Detect which cell encompasses the target text, then output its (x, y) center coordinate. 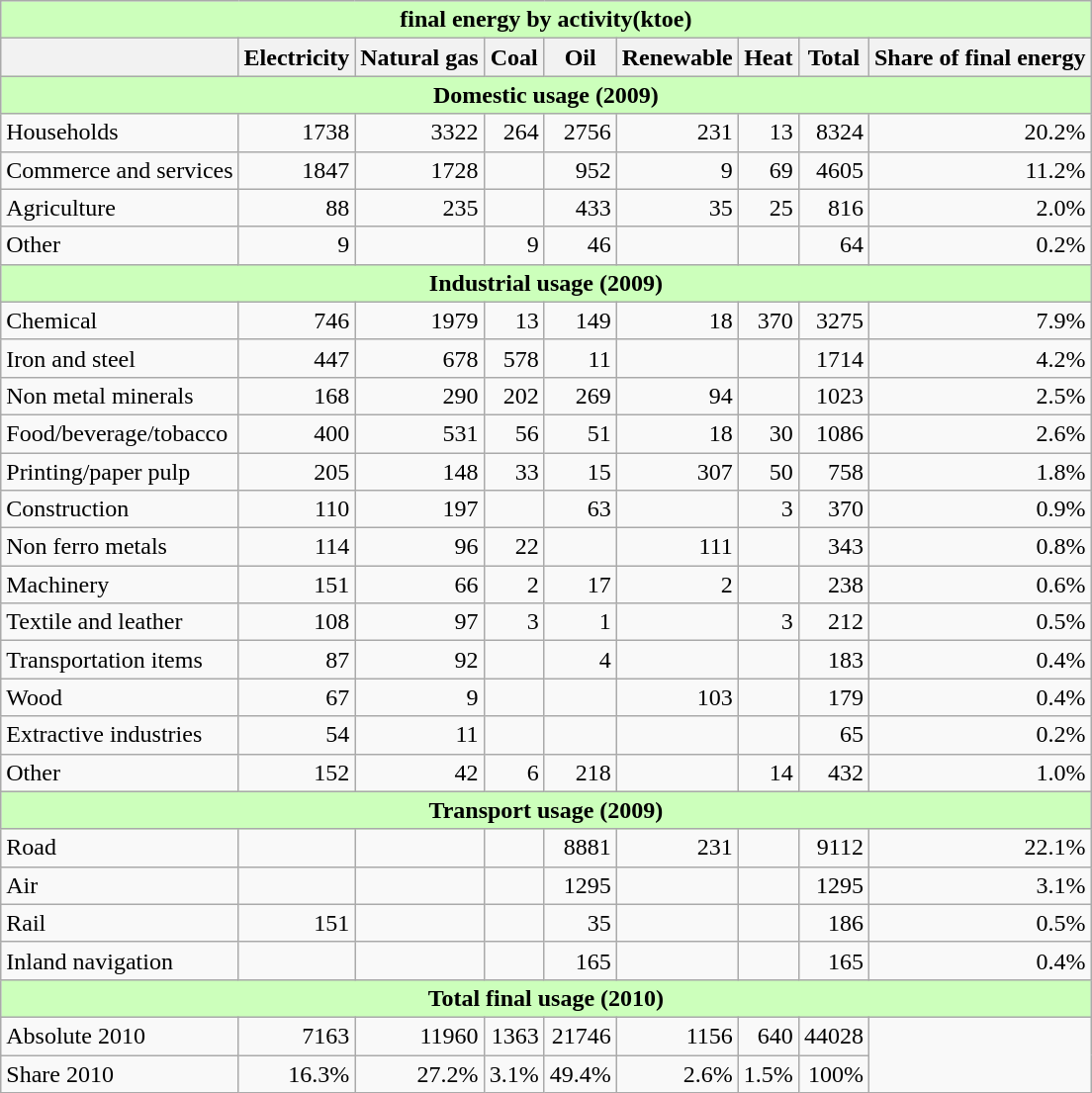
152 (297, 773)
22.1% (979, 848)
7163 (297, 1036)
Road (120, 848)
Electricity (297, 57)
25 (768, 208)
6 (514, 773)
63 (580, 509)
Heat (768, 57)
Wood (120, 697)
Domestic usage (2009) (546, 95)
Natural gas (419, 57)
1.0% (979, 773)
49.4% (580, 1073)
Printing/paper pulp (120, 472)
1714 (833, 358)
20.2% (979, 133)
103 (677, 697)
92 (419, 660)
110 (297, 509)
88 (297, 208)
4.2% (979, 358)
0.8% (979, 547)
0.6% (979, 585)
2.5% (979, 396)
Total final usage (2010) (546, 998)
30 (768, 433)
42 (419, 773)
212 (833, 622)
44028 (833, 1036)
Non ferro metals (120, 547)
531 (419, 433)
269 (580, 396)
3322 (419, 133)
307 (677, 472)
Textile and leather (120, 622)
1979 (419, 320)
50 (768, 472)
447 (297, 358)
Food/beverage/tobacco (120, 433)
11960 (419, 1036)
186 (833, 923)
11.2% (979, 170)
Share 2010 (120, 1073)
640 (768, 1036)
17 (580, 585)
290 (419, 396)
46 (580, 245)
Chemical (120, 320)
Iron and steel (120, 358)
111 (677, 547)
Construction (120, 509)
16.3% (297, 1073)
114 (297, 547)
69 (768, 170)
238 (833, 585)
9112 (833, 848)
1738 (297, 133)
758 (833, 472)
2756 (580, 133)
148 (419, 472)
100% (833, 1073)
Transport usage (2009) (546, 810)
Transportation items (120, 660)
1.5% (768, 1073)
Rail (120, 923)
14 (768, 773)
816 (833, 208)
1086 (833, 433)
1.8% (979, 472)
205 (297, 472)
343 (833, 547)
87 (297, 660)
1847 (297, 170)
400 (297, 433)
1363 (514, 1036)
168 (297, 396)
94 (677, 396)
56 (514, 433)
Industrial usage (2009) (546, 283)
33 (514, 472)
Machinery (120, 585)
Absolute 2010 (120, 1036)
578 (514, 358)
7.9% (979, 320)
Share of final energy (979, 57)
179 (833, 697)
51 (580, 433)
218 (580, 773)
Agriculture (120, 208)
Oil (580, 57)
66 (419, 585)
3275 (833, 320)
1728 (419, 170)
235 (419, 208)
Households (120, 133)
746 (297, 320)
Commerce and services (120, 170)
Extractive industries (120, 735)
final energy by activity(ktoe) (546, 20)
15 (580, 472)
64 (833, 245)
27.2% (419, 1073)
97 (419, 622)
264 (514, 133)
952 (580, 170)
Coal (514, 57)
1156 (677, 1036)
2.0% (979, 208)
Inland navigation (120, 960)
4 (580, 660)
21746 (580, 1036)
65 (833, 735)
54 (297, 735)
433 (580, 208)
678 (419, 358)
Air (120, 885)
Renewable (677, 57)
8881 (580, 848)
149 (580, 320)
108 (297, 622)
67 (297, 697)
183 (833, 660)
1 (580, 622)
96 (419, 547)
197 (419, 509)
432 (833, 773)
Total (833, 57)
0.9% (979, 509)
202 (514, 396)
22 (514, 547)
Non metal minerals (120, 396)
1023 (833, 396)
4605 (833, 170)
8324 (833, 133)
